For the text-containing cell, return its midpoint in (x, y) coordinate format. 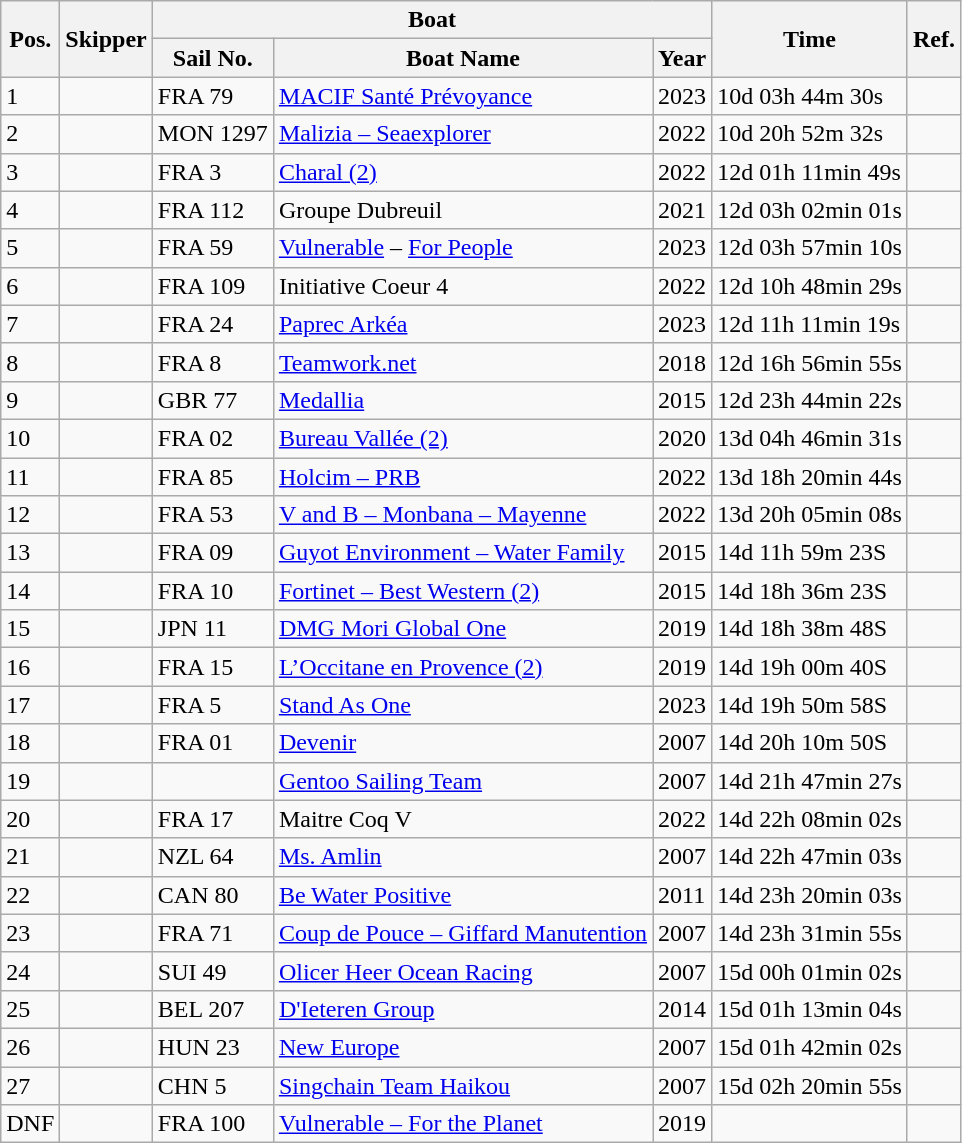
Vulnerable – For People (462, 248)
MACIF Santé Prévoyance (462, 96)
Ms. Amlin (462, 857)
13d 20h 05min 08s (810, 515)
3 (30, 172)
JPN 11 (212, 629)
22 (30, 895)
Guyot Environment – Water Family (462, 553)
Sail No. (212, 58)
Year (682, 58)
1 (30, 96)
15d 02h 20min 55s (810, 1085)
12d 03h 02min 01s (810, 210)
10d 03h 44m 30s (810, 96)
8 (30, 362)
Bureau Vallée (2) (462, 438)
Gentoo Sailing Team (462, 781)
CHN 5 (212, 1085)
2011 (682, 895)
14d 22h 47min 03s (810, 857)
Charal (2) (462, 172)
Boat (432, 20)
14d 22h 08min 02s (810, 819)
12d 23h 44min 22s (810, 400)
DMG Mori Global One (462, 629)
FRA 79 (212, 96)
FRA 01 (212, 743)
14d 23h 31min 55s (810, 933)
14d 18h 38m 48S (810, 629)
Time (810, 39)
Medallia (462, 400)
Singchain Team Haikou (462, 1085)
Skipper (106, 39)
12 (30, 515)
Paprec Arkéa (462, 324)
Groupe Dubreuil (462, 210)
GBR 77 (212, 400)
26 (30, 1047)
17 (30, 705)
13 (30, 553)
FRA 59 (212, 248)
2018 (682, 362)
FRA 15 (212, 667)
2021 (682, 210)
Pos. (30, 39)
14d 11h 59m 23S (810, 553)
FRA 09 (212, 553)
15d 00h 01min 02s (810, 971)
FRA 8 (212, 362)
FRA 02 (212, 438)
14 (30, 591)
16 (30, 667)
2020 (682, 438)
L’Occitane en Provence (2) (462, 667)
DNF (30, 1124)
2014 (682, 1009)
18 (30, 743)
7 (30, 324)
HUN 23 (212, 1047)
FRA 112 (212, 210)
12d 11h 11min 19s (810, 324)
6 (30, 286)
FRA 24 (212, 324)
20 (30, 819)
15 (30, 629)
14d 18h 36m 23S (810, 591)
Stand As One (462, 705)
FRA 53 (212, 515)
11 (30, 477)
FRA 10 (212, 591)
10d 20h 52m 32s (810, 134)
14d 19h 50m 58S (810, 705)
14d 21h 47min 27s (810, 781)
2 (30, 134)
Coup de Pouce – Giffard Manutention (462, 933)
FRA 71 (212, 933)
Devenir (462, 743)
V and B – Monbana – Mayenne (462, 515)
27 (30, 1085)
Ref. (934, 39)
FRA 109 (212, 286)
4 (30, 210)
Boat Name (462, 58)
14d 20h 10m 50S (810, 743)
14d 23h 20min 03s (810, 895)
12d 10h 48min 29s (810, 286)
FRA 5 (212, 705)
Fortinet – Best Western (2) (462, 591)
15d 01h 42min 02s (810, 1047)
24 (30, 971)
Malizia – Seaexplorer (462, 134)
FRA 85 (212, 477)
12d 16h 56min 55s (810, 362)
5 (30, 248)
FRA 100 (212, 1124)
Olicer Heer Ocean Racing (462, 971)
FRA 17 (212, 819)
12d 01h 11min 49s (810, 172)
21 (30, 857)
9 (30, 400)
D'Ieteren Group (462, 1009)
BEL 207 (212, 1009)
FRA 3 (212, 172)
MON 1297 (212, 134)
25 (30, 1009)
14d 19h 00m 40S (810, 667)
10 (30, 438)
CAN 80 (212, 895)
13d 18h 20min 44s (810, 477)
Be Water Positive (462, 895)
Teamwork.net (462, 362)
13d 04h 46min 31s (810, 438)
New Europe (462, 1047)
15d 01h 13min 04s (810, 1009)
Vulnerable – For the Planet (462, 1124)
12d 03h 57min 10s (810, 248)
Holcim – PRB (462, 477)
19 (30, 781)
Maitre Coq V (462, 819)
Initiative Coeur 4 (462, 286)
SUI 49 (212, 971)
NZL 64 (212, 857)
23 (30, 933)
